Return (x, y) of the center of cell containing provided text 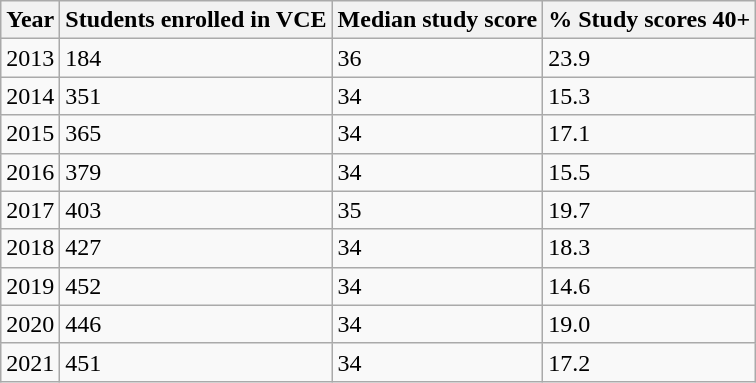
23.9 (650, 58)
15.3 (650, 96)
2019 (30, 286)
184 (196, 58)
17.1 (650, 134)
2021 (30, 362)
17.2 (650, 362)
Year (30, 20)
427 (196, 248)
Median study score (438, 20)
2017 (30, 210)
% Study scores 40+ (650, 20)
403 (196, 210)
2018 (30, 248)
2015 (30, 134)
451 (196, 362)
351 (196, 96)
446 (196, 324)
14.6 (650, 286)
19.7 (650, 210)
35 (438, 210)
2013 (30, 58)
2014 (30, 96)
19.0 (650, 324)
15.5 (650, 172)
36 (438, 58)
365 (196, 134)
2016 (30, 172)
2020 (30, 324)
379 (196, 172)
18.3 (650, 248)
452 (196, 286)
Students enrolled in VCE (196, 20)
